Return (x, y) of the center of cell containing provided text 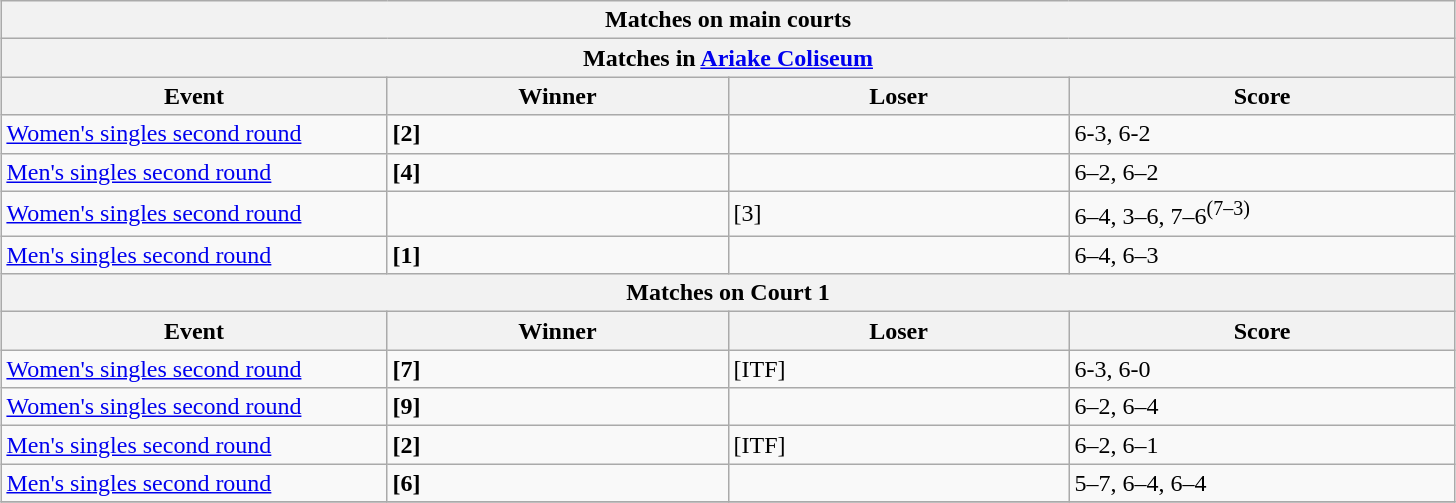
[1] (558, 255)
6–4, 6–3 (1262, 255)
Matches on main courts (728, 20)
6–4, 3–6, 7–6(7–3) (1262, 214)
6-3, 6-2 (1262, 134)
6-3, 6-0 (1262, 369)
5–7, 6–4, 6–4 (1262, 483)
6–2, 6–4 (1262, 407)
[4] (558, 172)
Matches on Court 1 (728, 293)
6–2, 6–1 (1262, 445)
[6] (558, 483)
Matches in Ariake Coliseum (728, 58)
[3] (898, 214)
[9] (558, 407)
6–2, 6–2 (1262, 172)
[7] (558, 369)
